Identify which cell holds the provided text, then report its [x, y] central coordinate. 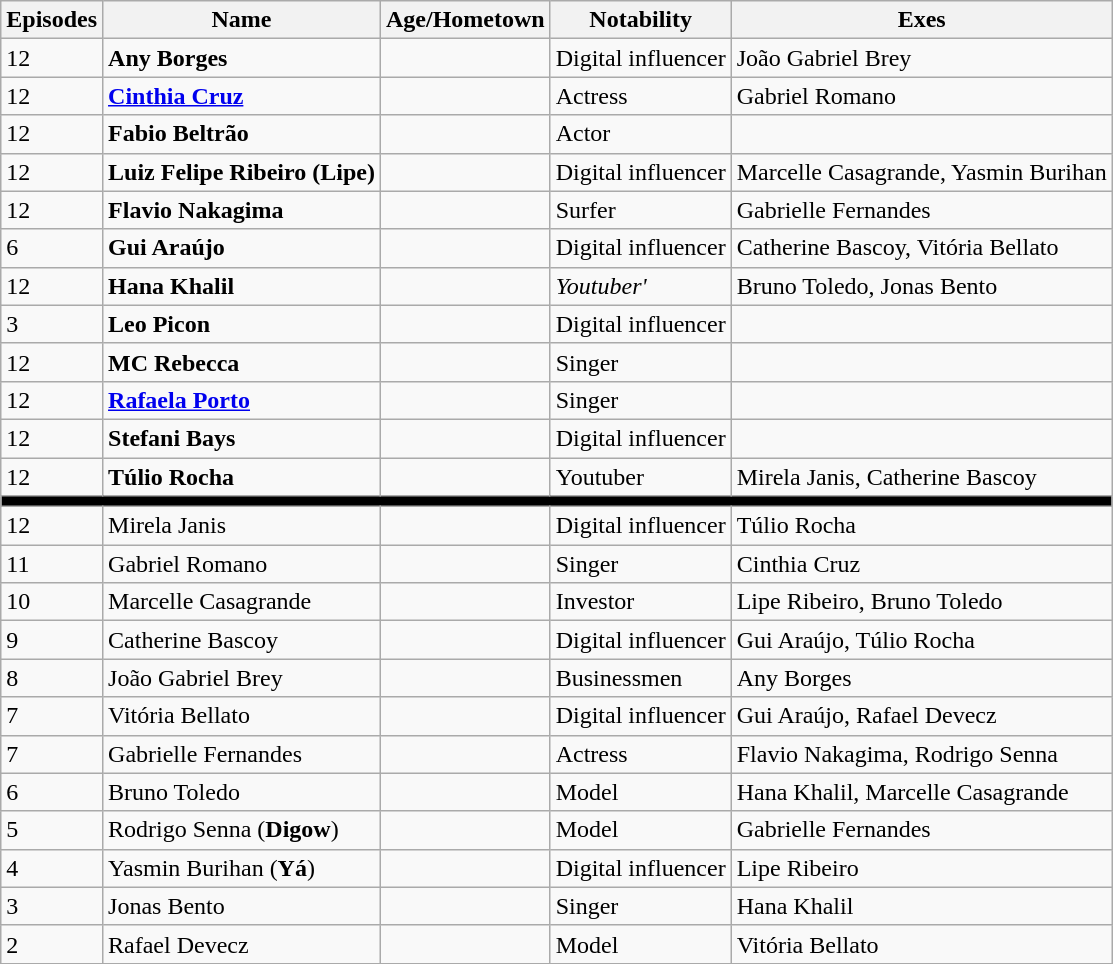
Fabio Beltrão [242, 134]
Yasmin Burihan (Yá) [242, 868]
8 [52, 678]
Marcelle Casagrande [242, 602]
MC Rebecca [242, 362]
11 [52, 564]
Gui Araújo, Rafael Devecz [922, 716]
Flavio Nakagima, Rodrigo Senna [922, 754]
Notability [640, 20]
Catherine Bascoy [242, 640]
Lipe Ribeiro [922, 868]
Leo Picon [242, 324]
Bruno Toledo [242, 792]
Rafaela Porto [242, 400]
Catherine Bascoy, Vitória Bellato [922, 248]
Hana Khalil, Marcelle Casagrande [922, 792]
Youtuber' [640, 286]
Luiz Felipe Ribeiro (Lipe) [242, 172]
Jonas Bento [242, 906]
Marcelle Casagrande, Yasmin Burihan [922, 172]
5 [52, 830]
Actor [640, 134]
9 [52, 640]
4 [52, 868]
Mirela Janis, Catherine Bascoy [922, 477]
Youtuber [640, 477]
10 [52, 602]
Surfer [640, 210]
Age/Hometown [465, 20]
Gui Araújo, Túlio Rocha [922, 640]
Investor [640, 602]
Lipe Ribeiro, Bruno Toledo [922, 602]
Mirela Janis [242, 526]
Episodes [52, 20]
2 [52, 944]
Rafael Devecz [242, 944]
Gui Araújo [242, 248]
Rodrigo Senna (Digow) [242, 830]
Name [242, 20]
Bruno Toledo, Jonas Bento [922, 286]
Stefani Bays [242, 438]
Flavio Nakagima [242, 210]
Exes [922, 20]
Businessmen [640, 678]
